Determine the [x, y] coordinate at the center of the cell enclosing the given text.  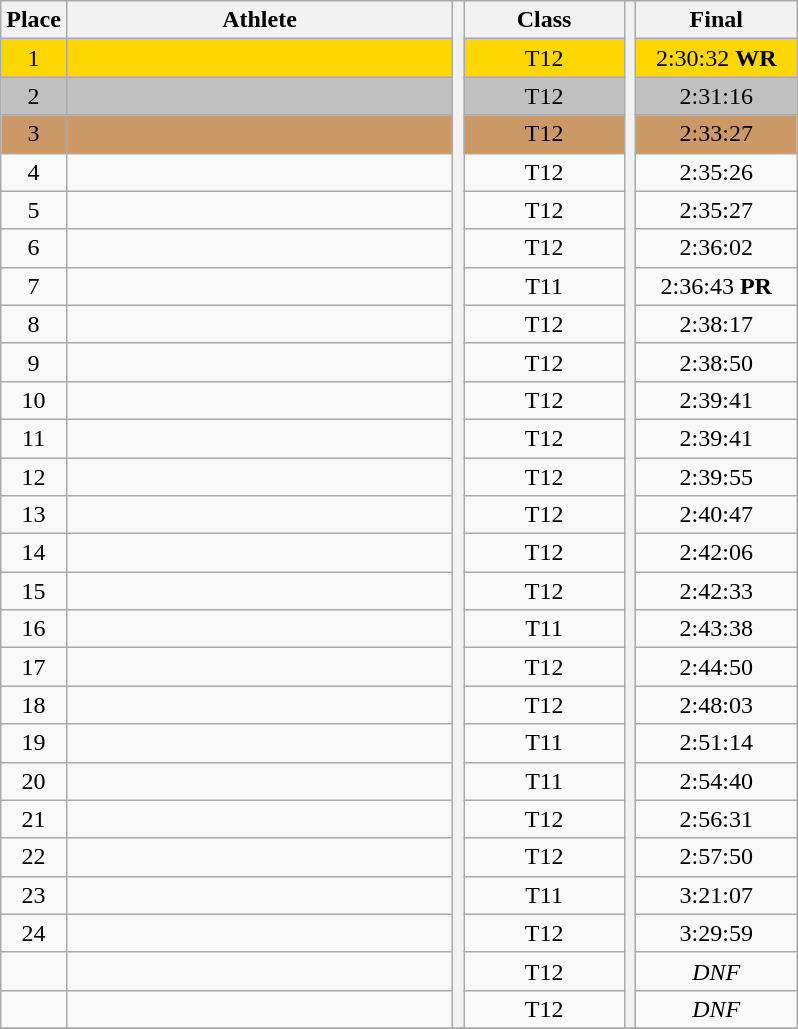
11 [34, 438]
10 [34, 400]
9 [34, 362]
Place [34, 20]
5 [34, 210]
2:33:27 [716, 134]
4 [34, 172]
2:42:33 [716, 591]
2:36:02 [716, 248]
2:57:50 [716, 857]
2:35:26 [716, 172]
Final [716, 20]
1 [34, 58]
2:42:06 [716, 553]
22 [34, 857]
Athlete [259, 20]
3:29:59 [716, 933]
14 [34, 553]
2:56:31 [716, 819]
3 [34, 134]
16 [34, 629]
2:38:17 [716, 324]
2:38:50 [716, 362]
18 [34, 705]
2:54:40 [716, 781]
2:31:16 [716, 96]
2:51:14 [716, 743]
17 [34, 667]
7 [34, 286]
19 [34, 743]
8 [34, 324]
2:40:47 [716, 515]
23 [34, 895]
12 [34, 477]
21 [34, 819]
2:48:03 [716, 705]
20 [34, 781]
2:36:43 PR [716, 286]
2 [34, 96]
2:43:38 [716, 629]
3:21:07 [716, 895]
2:39:55 [716, 477]
2:35:27 [716, 210]
6 [34, 248]
Class [544, 20]
24 [34, 933]
15 [34, 591]
2:44:50 [716, 667]
13 [34, 515]
2:30:32 WR [716, 58]
